Determine the (X, Y) coordinate at the center of the cell enclosing the given text.  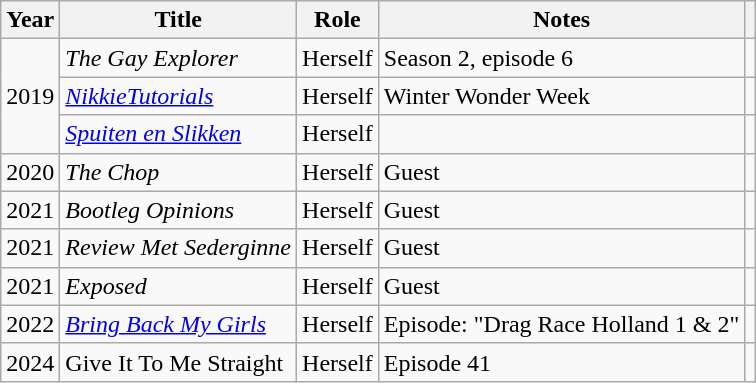
2022 (30, 324)
The Gay Explorer (178, 58)
Give It To Me Straight (178, 362)
Bring Back My Girls (178, 324)
2024 (30, 362)
Year (30, 20)
Notes (562, 20)
2020 (30, 172)
Bootleg Opinions (178, 210)
Spuiten en Slikken (178, 134)
Exposed (178, 286)
Role (338, 20)
The Chop (178, 172)
Season 2, episode 6 (562, 58)
Episode: "Drag Race Holland 1 & 2" (562, 324)
Episode 41 (562, 362)
NikkieTutorials (178, 96)
Title (178, 20)
2019 (30, 96)
Winter Wonder Week (562, 96)
Review Met Sederginne (178, 248)
